Find where the given text appears and provide that cell's center as (X, Y) coordinate. 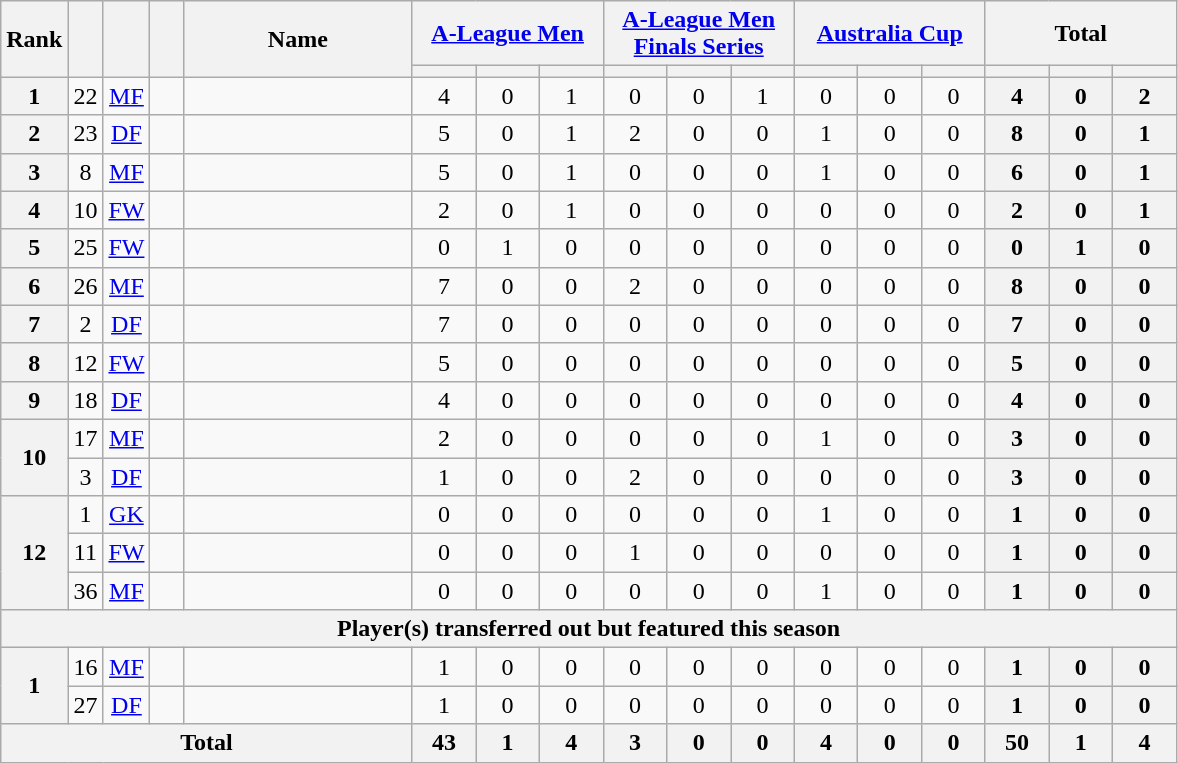
25 (86, 248)
17 (86, 438)
Rank (34, 39)
GK (126, 515)
9 (34, 400)
26 (86, 286)
A-League Men (508, 34)
16 (86, 667)
Australia Cup (890, 34)
Player(s) transferred out but featured this season (589, 629)
36 (86, 591)
18 (86, 400)
43 (444, 743)
50 (1017, 743)
22 (86, 96)
A-League Men Finals Series (698, 34)
23 (86, 134)
Name (298, 39)
27 (86, 705)
11 (86, 553)
